Locate the cell with the specified text and output its (x, y) center coordinate. 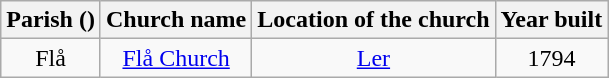
Ler (374, 58)
Flå (51, 58)
Year built (552, 20)
Flå Church (176, 58)
Parish () (51, 20)
Church name (176, 20)
1794 (552, 58)
Location of the church (374, 20)
